Scan for the cell matching the given text and deliver its (x, y) coordinate at center. 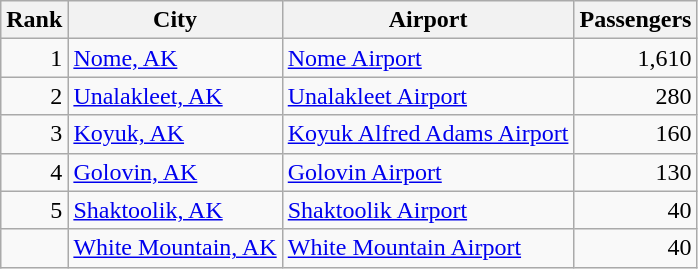
Airport (428, 20)
Shaktoolik Airport (428, 210)
130 (636, 172)
Unalakleet, AK (175, 96)
White Mountain, AK (175, 248)
Shaktoolik, AK (175, 210)
City (175, 20)
280 (636, 96)
Nome, AK (175, 58)
4 (34, 172)
Passengers (636, 20)
1 (34, 58)
Golovin Airport (428, 172)
Koyuk, AK (175, 134)
160 (636, 134)
3 (34, 134)
Rank (34, 20)
Koyuk Alfred Adams Airport (428, 134)
White Mountain Airport (428, 248)
5 (34, 210)
2 (34, 96)
Nome Airport (428, 58)
Unalakleet Airport (428, 96)
Golovin, AK (175, 172)
1,610 (636, 58)
